From the cell containing the given text, extract its center point as (X, Y) coordinate. 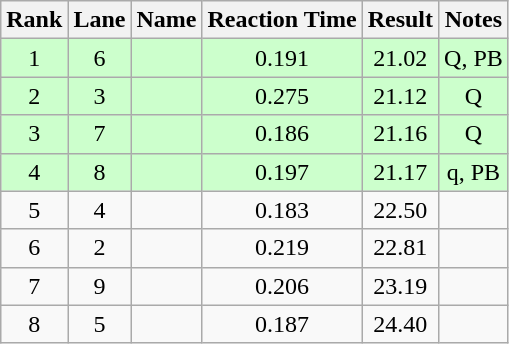
22.81 (400, 248)
1 (34, 58)
22.50 (400, 210)
0.191 (282, 58)
0.197 (282, 172)
Notes (474, 20)
Name (166, 20)
21.02 (400, 58)
Lane (100, 20)
9 (100, 286)
q, PB (474, 172)
0.186 (282, 134)
Reaction Time (282, 20)
21.16 (400, 134)
0.206 (282, 286)
0.187 (282, 324)
21.17 (400, 172)
0.275 (282, 96)
23.19 (400, 286)
Result (400, 20)
21.12 (400, 96)
Q, PB (474, 58)
0.219 (282, 248)
0.183 (282, 210)
Rank (34, 20)
24.40 (400, 324)
